Identify which cell holds the provided text, then report its (x, y) central coordinate. 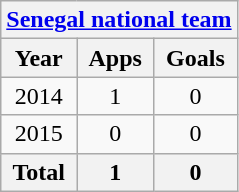
2015 (39, 134)
2014 (39, 96)
Year (39, 58)
Goals (196, 58)
Apps (116, 58)
Total (39, 172)
Senegal national team (119, 20)
